Output the [x, y] coordinate of the center of the cell containing the given text.  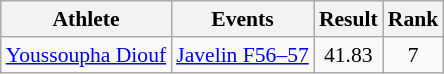
41.83 [348, 55]
Athlete [86, 19]
Events [242, 19]
Rank [414, 19]
Youssoupha Diouf [86, 55]
7 [414, 55]
Javelin F56–57 [242, 55]
Result [348, 19]
